Detect which cell encompasses the target text, then output its [X, Y] center coordinate. 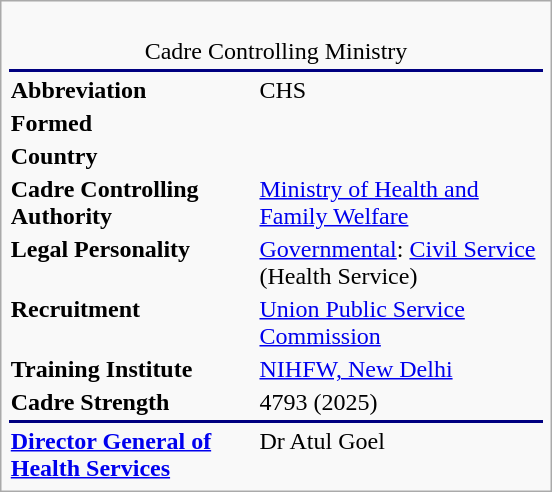
Cadre Controlling Ministry [276, 38]
Ministry of Health and Family Welfare [400, 202]
Cadre Strength [132, 402]
Abbreviation [132, 90]
Cadre Controlling Authority [132, 202]
4793 (2025) [400, 402]
Training Institute [132, 369]
Formed [132, 123]
Dr Atul Goel [400, 454]
Governmental: Civil Service (Health Service) [400, 262]
Director General of Health Services [132, 454]
Country [132, 156]
CHS [400, 90]
NIHFW, New Delhi [400, 369]
Recruitment [132, 322]
Legal Personality [132, 262]
Union Public Service Commission [400, 322]
